Search for the cell housing the specified text and yield its (x, y) center coordinate. 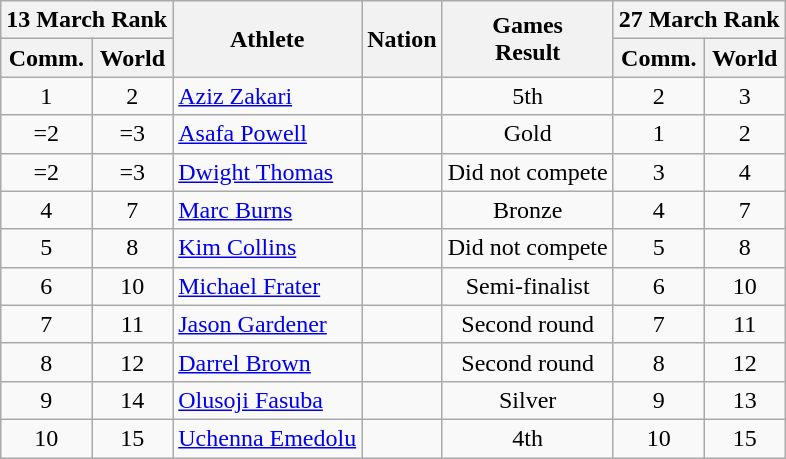
Jason Gardener (268, 324)
13 (744, 400)
Gold (528, 134)
14 (132, 400)
4th (528, 438)
Games Result (528, 39)
Marc Burns (268, 210)
Semi-finalist (528, 286)
Olusoji Fasuba (268, 400)
Dwight Thomas (268, 172)
Uchenna Emedolu (268, 438)
Kim Collins (268, 248)
Bronze (528, 210)
Athlete (268, 39)
Asafa Powell (268, 134)
Michael Frater (268, 286)
Silver (528, 400)
27 March Rank (699, 20)
Nation (402, 39)
Darrel Brown (268, 362)
13 March Rank (87, 20)
Aziz Zakari (268, 96)
5th (528, 96)
